Find where the given text appears and provide that cell's center as (x, y) coordinate. 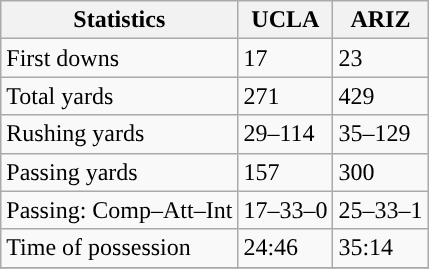
Total yards (120, 96)
25–33–1 (380, 210)
Time of possession (120, 248)
35:14 (380, 248)
23 (380, 58)
Passing: Comp–Att–Int (120, 210)
Statistics (120, 20)
17 (286, 58)
29–114 (286, 134)
First downs (120, 58)
Rushing yards (120, 134)
Passing yards (120, 172)
35–129 (380, 134)
ARIZ (380, 20)
157 (286, 172)
300 (380, 172)
UCLA (286, 20)
429 (380, 96)
24:46 (286, 248)
17–33–0 (286, 210)
271 (286, 96)
